Scan for the cell matching the given text and deliver its (X, Y) coordinate at center. 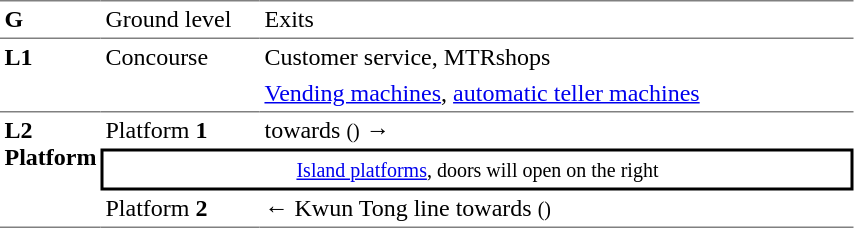
Exits (557, 20)
← Kwun Tong line towards () (557, 209)
G (50, 20)
towards () → (557, 130)
L1 (50, 76)
L2Platform (50, 170)
Vending machines, automatic teller machines (557, 94)
Island platforms, doors will open on the right (478, 169)
Customer service, MTRshops (557, 57)
Ground level (180, 20)
Platform 2 (180, 209)
Platform 1 (180, 130)
Concourse (180, 76)
